Determine the (x, y) coordinate at the center of the cell enclosing the given text.  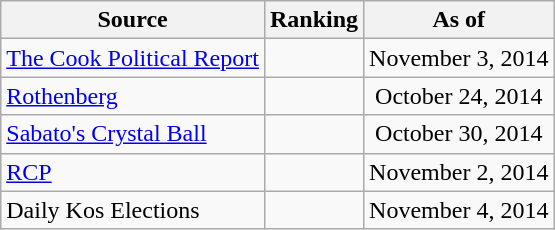
November 2, 2014 (459, 172)
Sabato's Crystal Ball (133, 134)
Daily Kos Elections (133, 210)
Source (133, 20)
Ranking (314, 20)
November 4, 2014 (459, 210)
Rothenberg (133, 96)
October 24, 2014 (459, 96)
RCP (133, 172)
As of (459, 20)
The Cook Political Report (133, 58)
October 30, 2014 (459, 134)
November 3, 2014 (459, 58)
